Search for the cell housing the specified text and yield its (X, Y) center coordinate. 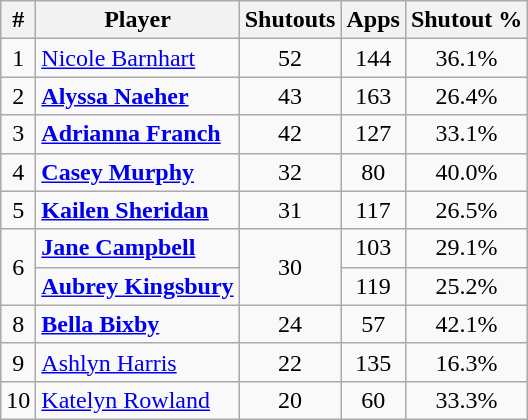
43 (290, 96)
33.1% (466, 134)
80 (373, 172)
Bella Bixby (138, 324)
32 (290, 172)
6 (18, 267)
Aubrey Kingsbury (138, 286)
Kailen Sheridan (138, 210)
9 (18, 362)
22 (290, 362)
Shutout % (466, 20)
Casey Murphy (138, 172)
144 (373, 58)
103 (373, 248)
16.3% (466, 362)
135 (373, 362)
Ashlyn Harris (138, 362)
57 (373, 324)
20 (290, 400)
Alyssa Naeher (138, 96)
30 (290, 267)
26.5% (466, 210)
117 (373, 210)
36.1% (466, 58)
42.1% (466, 324)
163 (373, 96)
127 (373, 134)
40.0% (466, 172)
# (18, 20)
33.3% (466, 400)
8 (18, 324)
26.4% (466, 96)
10 (18, 400)
29.1% (466, 248)
Nicole Barnhart (138, 58)
5 (18, 210)
Jane Campbell (138, 248)
Player (138, 20)
60 (373, 400)
Shutouts (290, 20)
Adrianna Franch (138, 134)
3 (18, 134)
25.2% (466, 286)
2 (18, 96)
42 (290, 134)
Apps (373, 20)
31 (290, 210)
Katelyn Rowland (138, 400)
52 (290, 58)
4 (18, 172)
119 (373, 286)
24 (290, 324)
1 (18, 58)
